For the text-containing cell, return its midpoint in (X, Y) coordinate format. 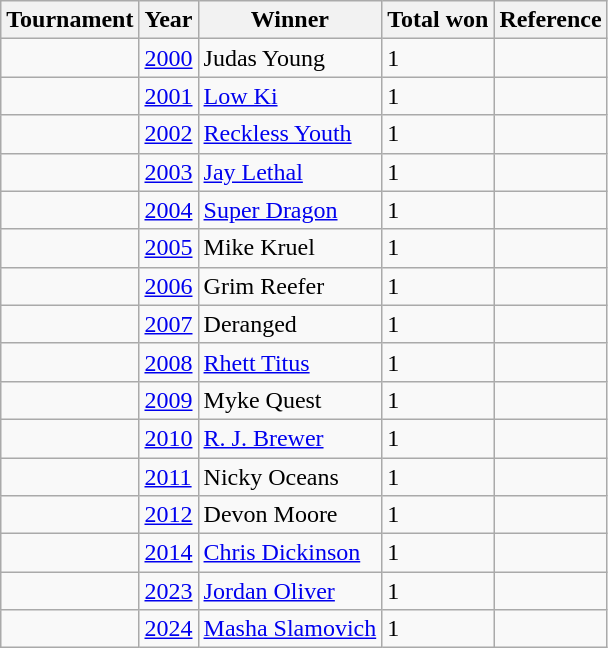
2005 (168, 248)
2012 (168, 515)
Low Ki (290, 96)
Tournament (70, 20)
2002 (168, 134)
2009 (168, 400)
2024 (168, 629)
Total won (438, 20)
Super Dragon (290, 210)
Judas Young (290, 58)
Reference (550, 20)
Myke Quest (290, 400)
2000 (168, 58)
2011 (168, 477)
Winner (290, 20)
Reckless Youth (290, 134)
Jay Lethal (290, 172)
2006 (168, 286)
Grim Reefer (290, 286)
Nicky Oceans (290, 477)
R. J. Brewer (290, 438)
Mike Kruel (290, 248)
Deranged (290, 324)
Masha Slamovich (290, 629)
Chris Dickinson (290, 553)
2010 (168, 438)
Rhett Titus (290, 362)
2003 (168, 172)
2004 (168, 210)
Year (168, 20)
2001 (168, 96)
2023 (168, 591)
2007 (168, 324)
2008 (168, 362)
Jordan Oliver (290, 591)
Devon Moore (290, 515)
2014 (168, 553)
